Detect which cell encompasses the target text, then output its [x, y] center coordinate. 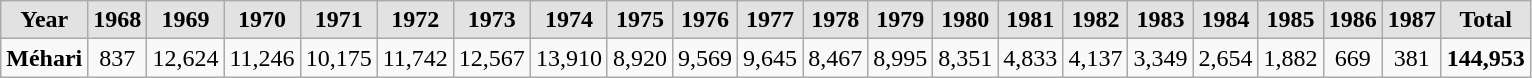
Year [44, 20]
1973 [492, 20]
10,175 [338, 58]
1978 [836, 20]
381 [1412, 58]
144,953 [1486, 58]
4,137 [1096, 58]
1980 [966, 20]
1969 [186, 20]
9,645 [770, 58]
1984 [1226, 20]
1968 [118, 20]
13,910 [568, 58]
8,351 [966, 58]
1975 [640, 20]
1987 [1412, 20]
1976 [706, 20]
1971 [338, 20]
12,624 [186, 58]
9,569 [706, 58]
3,349 [1160, 58]
1970 [262, 20]
669 [1352, 58]
1986 [1352, 20]
Total [1486, 20]
1977 [770, 20]
12,567 [492, 58]
8,920 [640, 58]
2,654 [1226, 58]
1982 [1096, 20]
1981 [1030, 20]
1974 [568, 20]
8,995 [900, 58]
1983 [1160, 20]
837 [118, 58]
11,246 [262, 58]
11,742 [415, 58]
Méhari [44, 58]
1,882 [1290, 58]
4,833 [1030, 58]
8,467 [836, 58]
1979 [900, 20]
1972 [415, 20]
1985 [1290, 20]
